Provide the (x, y) coordinate of the cell's center where the given text is located.  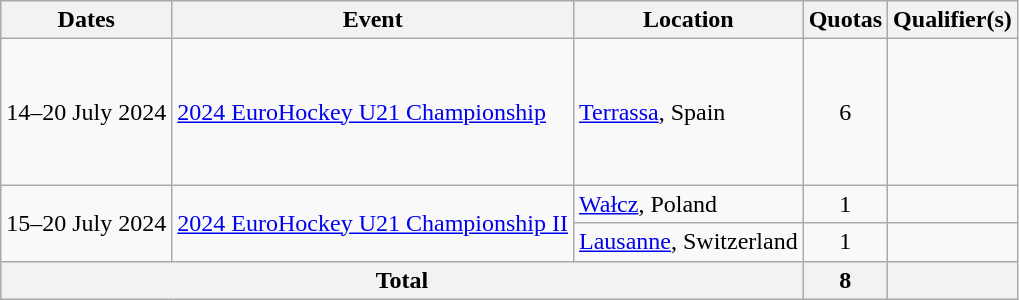
15–20 July 2024 (86, 223)
2024 EuroHockey U21 Championship (373, 112)
Event (373, 20)
Dates (86, 20)
14–20 July 2024 (86, 112)
Lausanne, Switzerland (688, 242)
Qualifier(s) (953, 20)
6 (845, 112)
Location (688, 20)
8 (845, 280)
Terrassa, Spain (688, 112)
Total (402, 280)
Quotas (845, 20)
2024 EuroHockey U21 Championship II (373, 223)
Wałcz, Poland (688, 204)
